Locate the cell with the specified text and output its (x, y) center coordinate. 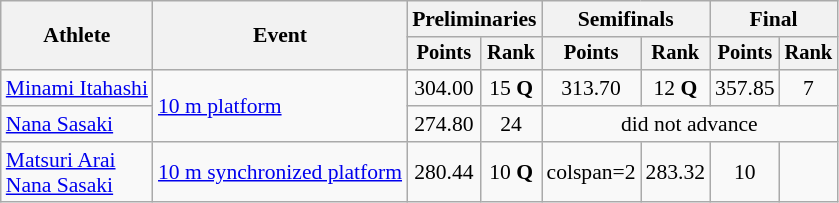
colspan=2 (592, 172)
Nana Sasaki (77, 124)
274.80 (444, 124)
7 (809, 88)
10 m synchronized platform (280, 172)
Event (280, 36)
Semifinals (626, 19)
283.32 (676, 172)
Preliminaries (474, 19)
10 m platform (280, 106)
Final (774, 19)
Minami Itahashi (77, 88)
did not advance (690, 124)
24 (512, 124)
Athlete (77, 36)
Matsuri AraiNana Sasaki (77, 172)
15 Q (512, 88)
10 (744, 172)
12 Q (676, 88)
304.00 (444, 88)
313.70 (592, 88)
280.44 (444, 172)
357.85 (744, 88)
10 Q (512, 172)
